Output the [x, y] coordinate of the center of the cell containing the given text.  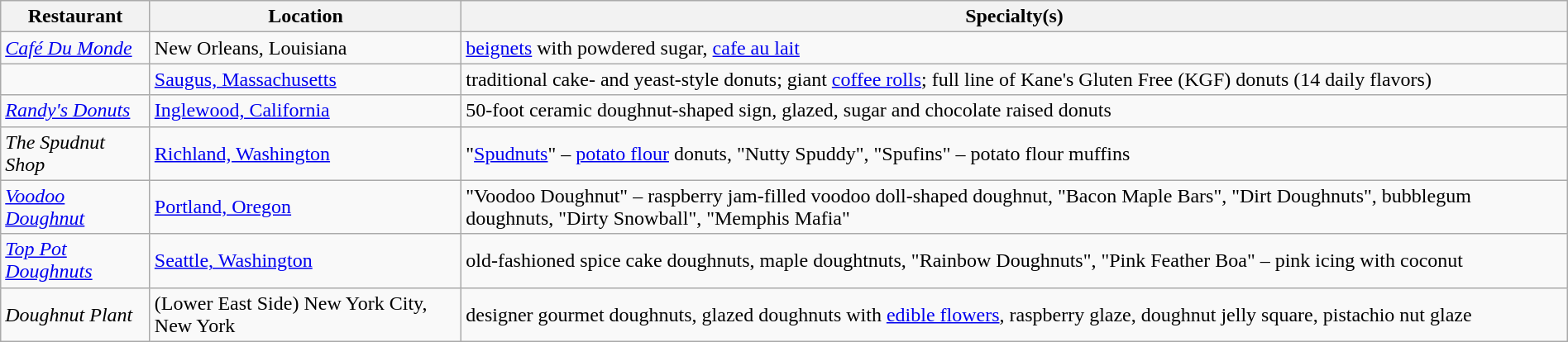
old-fashioned spice cake doughnuts, maple doughtnuts, "Rainbow Doughnuts", "Pink Feather Boa" – pink icing with coconut [1014, 261]
Voodoo Doughnut [76, 207]
50-foot ceramic doughnut-shaped sign, glazed, sugar and chocolate raised donuts [1014, 111]
The Spudnut Shop [76, 154]
(Lower East Side) New York City, New York [305, 314]
New Orleans, Louisiana [305, 48]
Doughnut Plant [76, 314]
Top Pot Doughnuts [76, 261]
Seattle, Washington [305, 261]
Restaurant [76, 17]
traditional cake- and yeast-style donuts; giant coffee rolls; full line of Kane's Gluten Free (KGF) donuts (14 daily flavors) [1014, 79]
"Spudnuts" – potato flour donuts, "Nutty Spuddy", "Spufins" – potato flour muffins [1014, 154]
Inglewood, California [305, 111]
Richland, Washington [305, 154]
Portland, Oregon [305, 207]
beignets with powdered sugar, cafe au lait [1014, 48]
designer gourmet doughnuts, glazed doughnuts with edible flowers, raspberry glaze, doughnut jelly square, pistachio nut glaze [1014, 314]
Café Du Monde [76, 48]
Location [305, 17]
Saugus, Massachusetts [305, 79]
Randy's Donuts [76, 111]
Specialty(s) [1014, 17]
